Capture the cell that displays the provided text and extract its (X, Y) central coordinate. 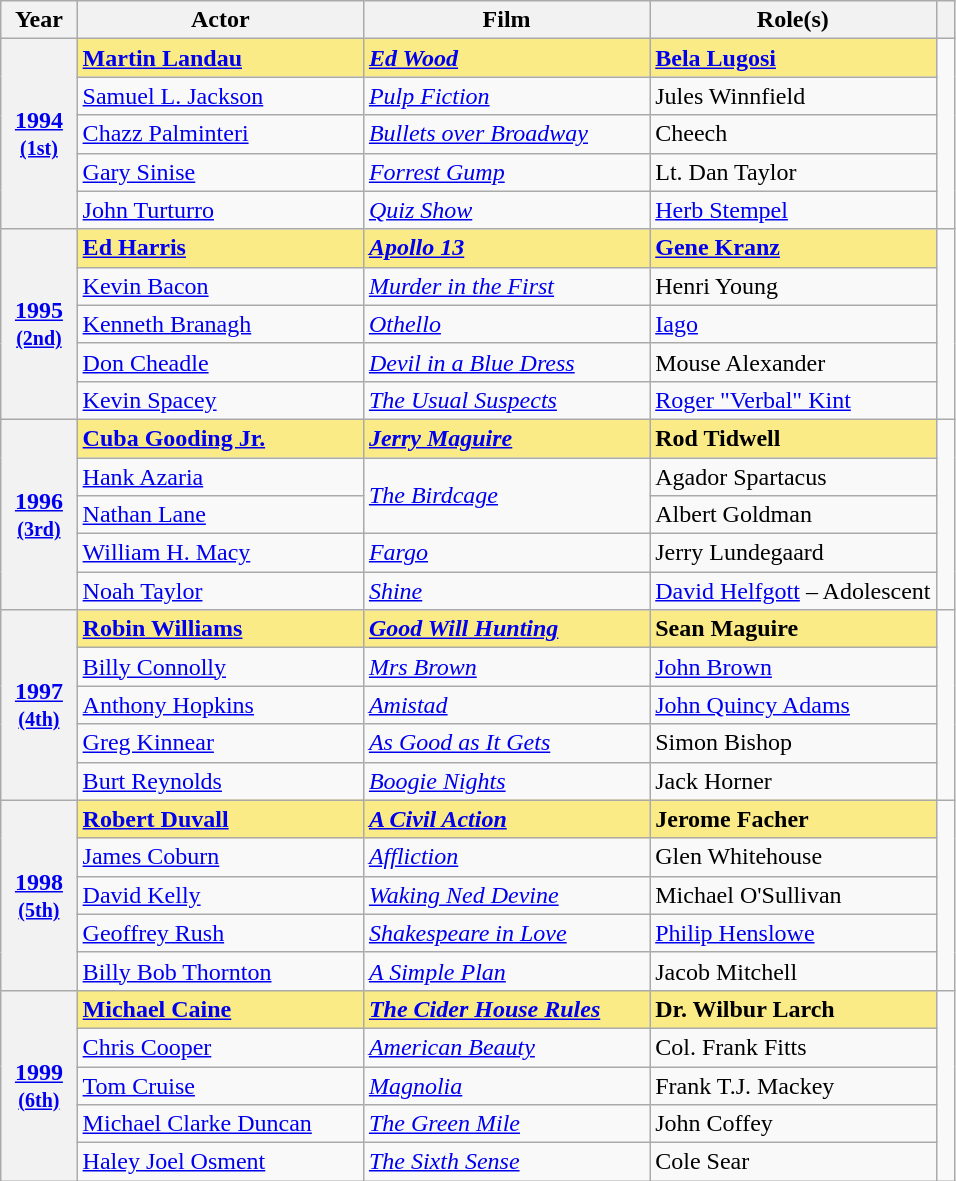
Billy Connolly (220, 667)
Agador Spartacus (793, 477)
Philip Henslowe (793, 933)
Tom Cruise (220, 1085)
Jerome Facher (793, 819)
Burt Reynolds (220, 781)
1996(3rd) (39, 514)
Good Will Hunting (506, 629)
Quiz Show (506, 210)
Othello (506, 324)
Herb Stempel (793, 210)
Cheech (793, 134)
Magnolia (506, 1085)
Sean Maguire (793, 629)
Haley Joel Osment (220, 1162)
Frank T.J. Mackey (793, 1085)
Col. Frank Fitts (793, 1047)
A Civil Action (506, 819)
1998(5th) (39, 895)
Actor (220, 20)
John Brown (793, 667)
Role(s) (793, 20)
The Green Mile (506, 1124)
Year (39, 20)
Kevin Bacon (220, 286)
Iago (793, 324)
Mouse Alexander (793, 362)
Mrs Brown (506, 667)
Boogie Nights (506, 781)
Jacob Mitchell (793, 971)
Jerry Lundegaard (793, 553)
James Coburn (220, 857)
David Helfgott – Adolescent (793, 591)
Rod Tidwell (793, 438)
The Cider House Rules (506, 1009)
1995(2nd) (39, 324)
Geoffrey Rush (220, 933)
Anthony Hopkins (220, 705)
Noah Taylor (220, 591)
Pulp Fiction (506, 96)
Jerry Maguire (506, 438)
The Sixth Sense (506, 1162)
Fargo (506, 553)
1999(6th) (39, 1085)
Don Cheadle (220, 362)
A Simple Plan (506, 971)
Lt. Dan Taylor (793, 172)
Jack Horner (793, 781)
Glen Whitehouse (793, 857)
Roger "Verbal" Kint (793, 400)
Henri Young (793, 286)
American Beauty (506, 1047)
Gene Kranz (793, 248)
Bela Lugosi (793, 58)
Ed Harris (220, 248)
Greg Kinnear (220, 743)
The Usual Suspects (506, 400)
Jules Winnfield (793, 96)
Simon Bishop (793, 743)
Shakespeare in Love (506, 933)
Cole Sear (793, 1162)
William H. Macy (220, 553)
Chris Cooper (220, 1047)
Samuel L. Jackson (220, 96)
Robert Duvall (220, 819)
Michael Clarke Duncan (220, 1124)
Cuba Gooding Jr. (220, 438)
Amistad (506, 705)
Nathan Lane (220, 515)
Chazz Palminteri (220, 134)
Albert Goldman (793, 515)
Apollo 13 (506, 248)
David Kelly (220, 895)
Waking Ned Devine (506, 895)
Devil in a Blue Dress (506, 362)
Bullets over Broadway (506, 134)
Michael O'Sullivan (793, 895)
1994(1st) (39, 134)
Billy Bob Thornton (220, 971)
John Coffey (793, 1124)
The Birdcage (506, 496)
Michael Caine (220, 1009)
John Quincy Adams (793, 705)
1997(4th) (39, 705)
Robin Williams (220, 629)
Shine (506, 591)
John Turturro (220, 210)
Affliction (506, 857)
Kenneth Branagh (220, 324)
Kevin Spacey (220, 400)
Murder in the First (506, 286)
Forrest Gump (506, 172)
Ed Wood (506, 58)
Dr. Wilbur Larch (793, 1009)
As Good as It Gets (506, 743)
Gary Sinise (220, 172)
Martin Landau (220, 58)
Hank Azaria (220, 477)
Film (506, 20)
